Determine the (x, y) coordinate at the center of the cell enclosing the given text.  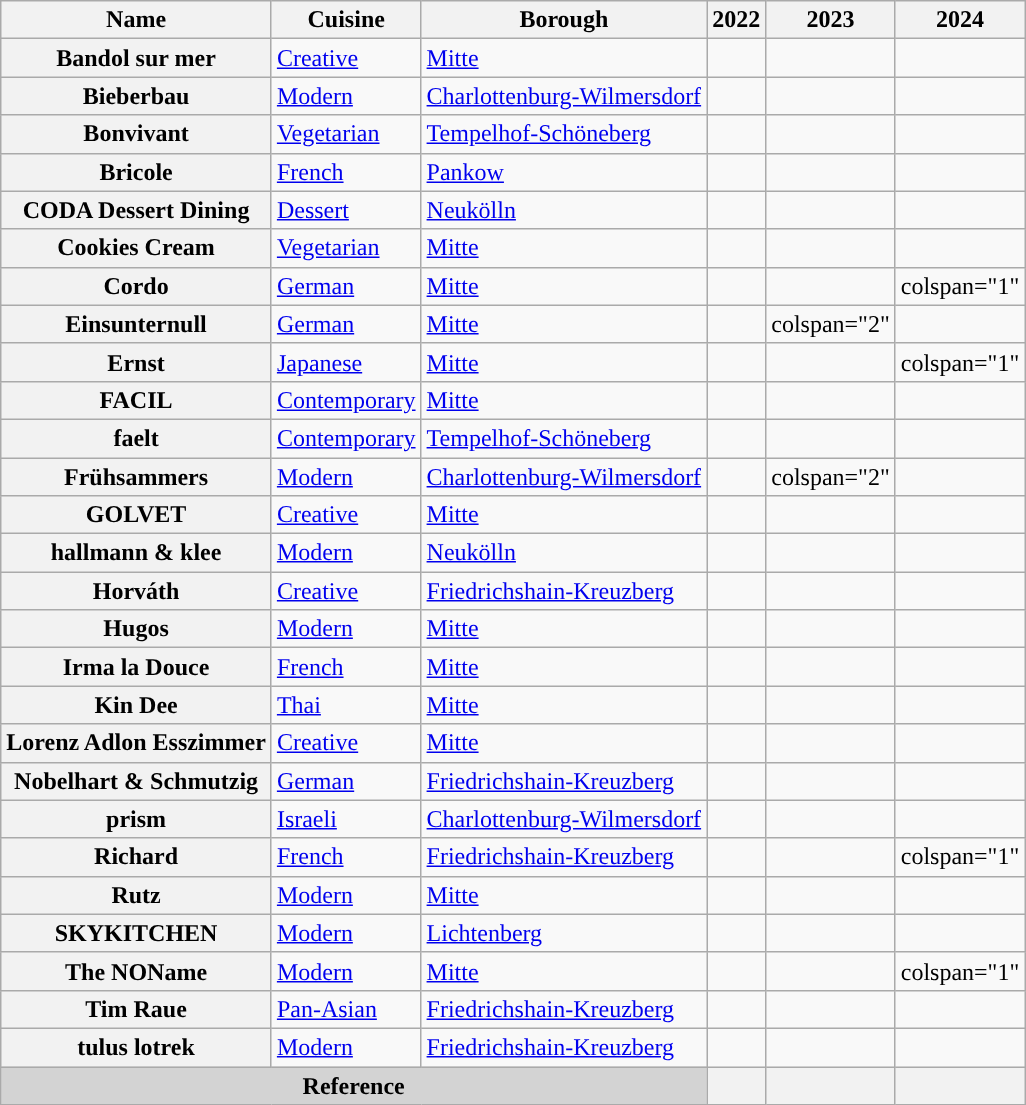
Horváth (136, 591)
Cookies Cream (136, 248)
Israeli (346, 819)
FACIL (136, 400)
Richard (136, 857)
Japanese (346, 362)
Cordo (136, 286)
Cuisine (346, 20)
Ernst (136, 362)
Rutz (136, 895)
Dessert (346, 210)
GOLVET (136, 515)
2024 (960, 20)
tulus lotrek (136, 1047)
Thai (346, 705)
2023 (831, 20)
Lichtenberg (564, 933)
Borough (564, 20)
Pan-Asian (346, 1009)
prism (136, 819)
hallmann & klee (136, 553)
CODA Dessert Dining (136, 210)
Irma la Douce (136, 667)
Bricole (136, 172)
SKYKITCHEN (136, 933)
Hugos (136, 629)
Reference (354, 1085)
Tim Raue (136, 1009)
Bonvivant (136, 134)
Nobelhart & Schmutzig (136, 781)
Name (136, 20)
2022 (736, 20)
Einsunternull (136, 324)
Frühsammers (136, 477)
Bandol sur mer (136, 58)
The NOName (136, 971)
Kin Dee (136, 705)
faelt (136, 438)
Lorenz Adlon Esszimmer (136, 743)
Pankow (564, 172)
Bieberbau (136, 96)
